Locate the cell with the specified text and output its (x, y) center coordinate. 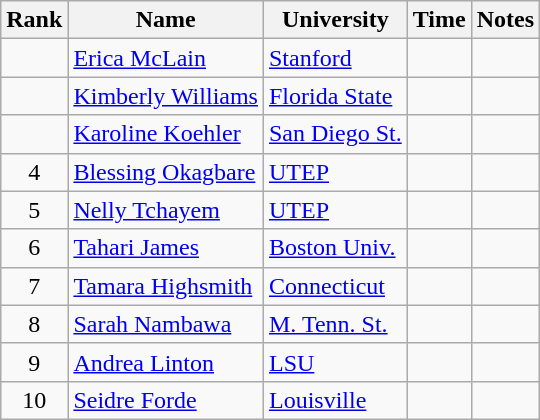
Sarah Nambawa (166, 324)
Seidre Forde (166, 400)
Andrea Linton (166, 362)
Kimberly Williams (166, 96)
Blessing Okagbare (166, 172)
Florida State (335, 96)
5 (34, 210)
Boston Univ. (335, 248)
Tahari James (166, 248)
LSU (335, 362)
University (335, 20)
Rank (34, 20)
Name (166, 20)
Notes (505, 20)
8 (34, 324)
Louisville (335, 400)
Karoline Koehler (166, 134)
M. Tenn. St. (335, 324)
9 (34, 362)
6 (34, 248)
Stanford (335, 58)
Connecticut (335, 286)
San Diego St. (335, 134)
10 (34, 400)
4 (34, 172)
Nelly Tchayem (166, 210)
Erica McLain (166, 58)
7 (34, 286)
Tamara Highsmith (166, 286)
Time (439, 20)
